Capture the cell that displays the provided text and extract its [x, y] central coordinate. 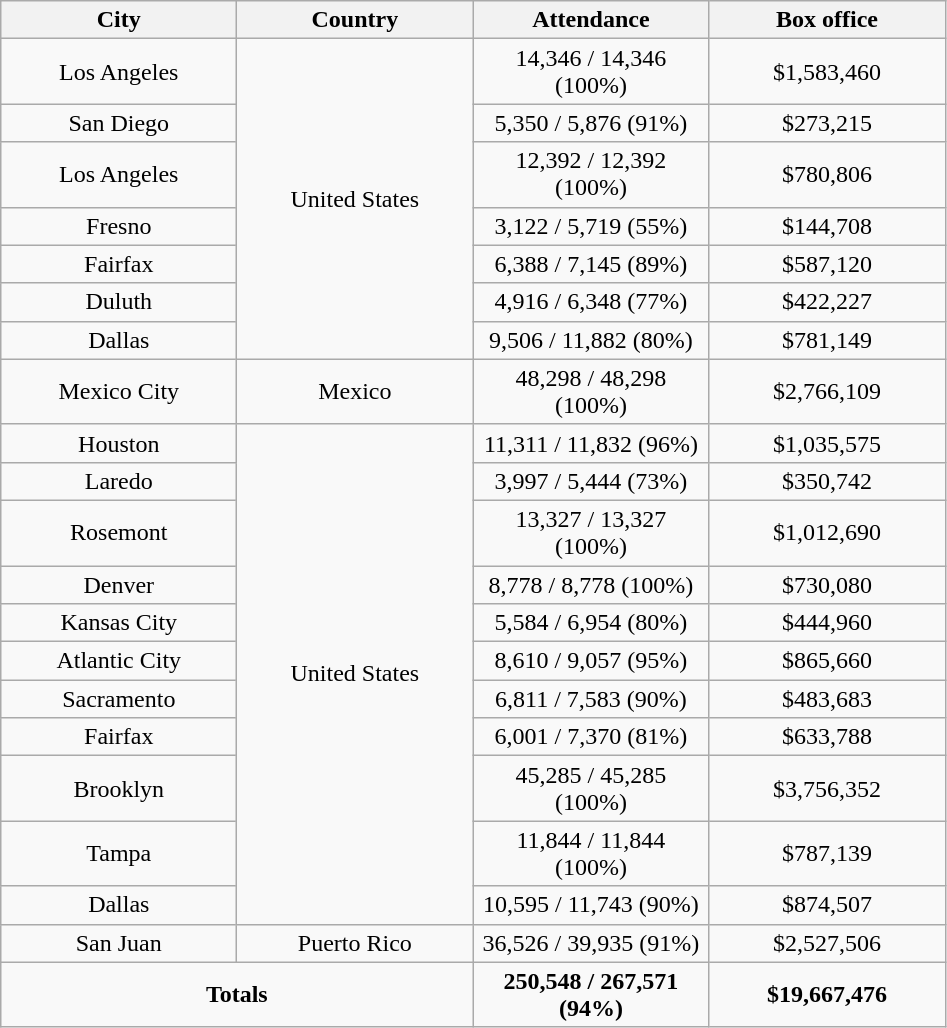
12,392 / 12,392 (100%) [591, 174]
City [119, 20]
36,526 / 39,935 (91%) [591, 943]
$422,227 [827, 302]
6,388 / 7,145 (89%) [591, 264]
8,778 / 8,778 (100%) [591, 585]
Fresno [119, 226]
6,001 / 7,370 (81%) [591, 737]
14,346 / 14,346 (100%) [591, 72]
Houston [119, 443]
$350,742 [827, 481]
5,584 / 6,954 (80%) [591, 623]
$483,683 [827, 699]
8,610 / 9,057 (95%) [591, 661]
9,506 / 11,882 (80%) [591, 340]
$865,660 [827, 661]
$19,667,476 [827, 994]
48,298 / 48,298 (100%) [591, 392]
$587,120 [827, 264]
13,327 / 13,327 (100%) [591, 532]
11,311 / 11,832 (96%) [591, 443]
Laredo [119, 481]
San Diego [119, 123]
$3,756,352 [827, 788]
Attendance [591, 20]
Tampa [119, 854]
$1,012,690 [827, 532]
10,595 / 11,743 (90%) [591, 905]
$781,149 [827, 340]
$144,708 [827, 226]
$2,527,506 [827, 943]
Kansas City [119, 623]
$1,583,460 [827, 72]
250,548 / 267,571 (94%) [591, 994]
$273,215 [827, 123]
$633,788 [827, 737]
5,350 / 5,876 (91%) [591, 123]
Rosemont [119, 532]
$787,139 [827, 854]
Mexico [355, 392]
3,997 / 5,444 (73%) [591, 481]
Duluth [119, 302]
$874,507 [827, 905]
San Juan [119, 943]
Totals [237, 994]
4,916 / 6,348 (77%) [591, 302]
Atlantic City [119, 661]
$444,960 [827, 623]
$1,035,575 [827, 443]
6,811 / 7,583 (90%) [591, 699]
Puerto Rico [355, 943]
Sacramento [119, 699]
Brooklyn [119, 788]
Box office [827, 20]
11,844 / 11,844 (100%) [591, 854]
3,122 / 5,719 (55%) [591, 226]
Mexico City [119, 392]
45,285 / 45,285 (100%) [591, 788]
$2,766,109 [827, 392]
Country [355, 20]
$730,080 [827, 585]
$780,806 [827, 174]
Denver [119, 585]
